Pinpoint the cell where the given text exists, returning its [X, Y] midpoint coordinate. 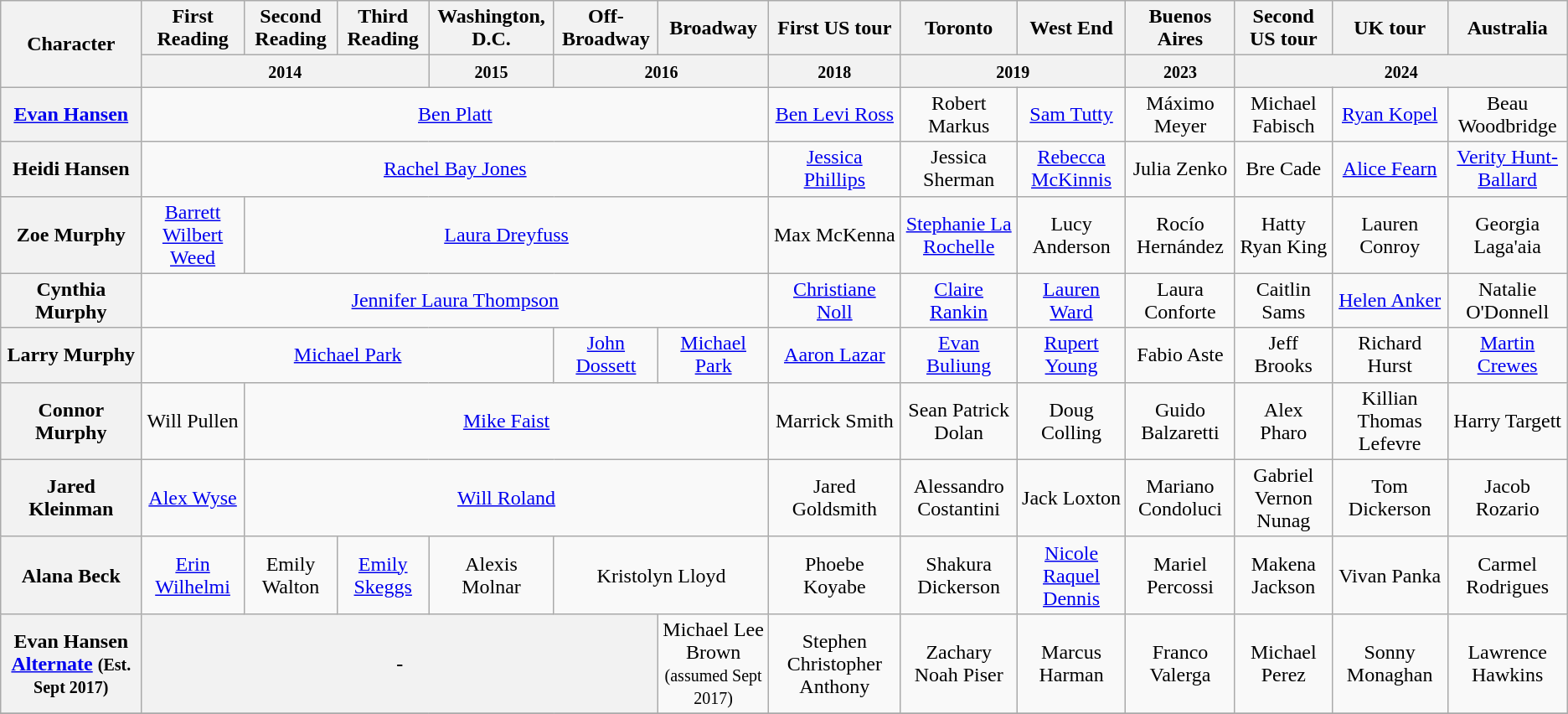
Evan Hansen Alternate (Est. Sept 2017) [71, 664]
Jared Goldsmith [834, 498]
Zachary Noah Piser [959, 664]
Kristolyn Lloyd [661, 575]
Jack Loxton [1072, 498]
Christiane Noll [834, 300]
Emily Walton [290, 575]
Lucy Anderson [1072, 235]
Rocío Hernández [1181, 235]
Sean Patrick Dolan [959, 421]
Emily Skeggs [384, 575]
Julia Zenko [1181, 169]
Marcus Harman [1072, 664]
Jacob Rozario [1508, 498]
Broadway [713, 28]
Makena Jackson [1283, 575]
Alana Beck [71, 575]
First US tour [834, 28]
Toronto [959, 28]
Stephen Christopher Anthony [834, 664]
Jessica Sherman [959, 169]
2019 [1014, 71]
John Dossett [606, 355]
Ben Levi Ross [834, 114]
2015 [492, 71]
Evan Hansen [71, 114]
Alex Wyse [193, 498]
Bre Cade [1283, 169]
Ben Platt [456, 114]
Georgia Laga'aia [1508, 235]
Max McKenna [834, 235]
Larry Murphy [71, 355]
Ryan Kopel [1390, 114]
Beau Woodbridge [1508, 114]
Rachel Bay Jones [456, 169]
Rebecca McKinnis [1072, 169]
Stephanie La Rochelle [959, 235]
Caitlin Sams [1283, 300]
Helen Anker [1390, 300]
Lauren Conroy [1390, 235]
Buenos Aires [1181, 28]
2016 [661, 71]
Tom Dickerson [1390, 498]
Mariel Percossi [1181, 575]
Shakura Dickerson [959, 575]
Fabio Aste [1181, 355]
Alice Fearn [1390, 169]
Evan Buliung [959, 355]
Hatty Ryan King [1283, 235]
Guido Balzaretti [1181, 421]
2014 [285, 71]
First Reading [193, 28]
Nicole Raquel Dennis [1072, 575]
Sonny Monaghan [1390, 664]
Phoebe Koyabe [834, 575]
2023 [1181, 71]
Verity Hunt-Ballard [1508, 169]
Jennifer Laura Thompson [456, 300]
Laura Conforte [1181, 300]
Claire Rankin [959, 300]
Robert Markus [959, 114]
Erin Wilhelmi [193, 575]
Washington, D.C. [492, 28]
Alessandro Costantini [959, 498]
Barrett Wilbert Weed [193, 235]
Off-Broadway [606, 28]
Second Reading [290, 28]
Second US tour [1283, 28]
Vivan Panka [1390, 575]
Lawrence Hawkins [1508, 664]
2024 [1400, 71]
Cynthia Murphy [71, 300]
Australia [1508, 28]
Zoe Murphy [71, 235]
Michael Fabisch [1283, 114]
West End [1072, 28]
Third Reading [384, 28]
Character [71, 44]
Jared Kleinman [71, 498]
Jeff Brooks [1283, 355]
Killian Thomas Lefevre [1390, 421]
Michael Perez [1283, 664]
2018 [834, 71]
Will Pullen [193, 421]
Alexis Molnar [492, 575]
Jessica Phillips [834, 169]
Marrick Smith [834, 421]
Laura Dreyfuss [506, 235]
Natalie O'Donnell [1508, 300]
Gabriel Vernon Nunag [1283, 498]
Aaron Lazar [834, 355]
Harry Targett [1508, 421]
UK tour [1390, 28]
Will Roland [506, 498]
Rupert Young [1072, 355]
- [400, 664]
Sam Tutty [1072, 114]
Doug Colling [1072, 421]
Richard Hurst [1390, 355]
Alex Pharo [1283, 421]
Lauren Ward [1072, 300]
Máximo Meyer [1181, 114]
Carmel Rodrigues [1508, 575]
Connor Murphy [71, 421]
Mariano Condoluci [1181, 498]
Mike Faist [506, 421]
Heidi Hansen [71, 169]
Franco Valerga [1181, 664]
Martin Crewes [1508, 355]
Michael Lee Brown(assumed Sept 2017) [713, 664]
